Locate the cell with the specified text and output its (X, Y) center coordinate. 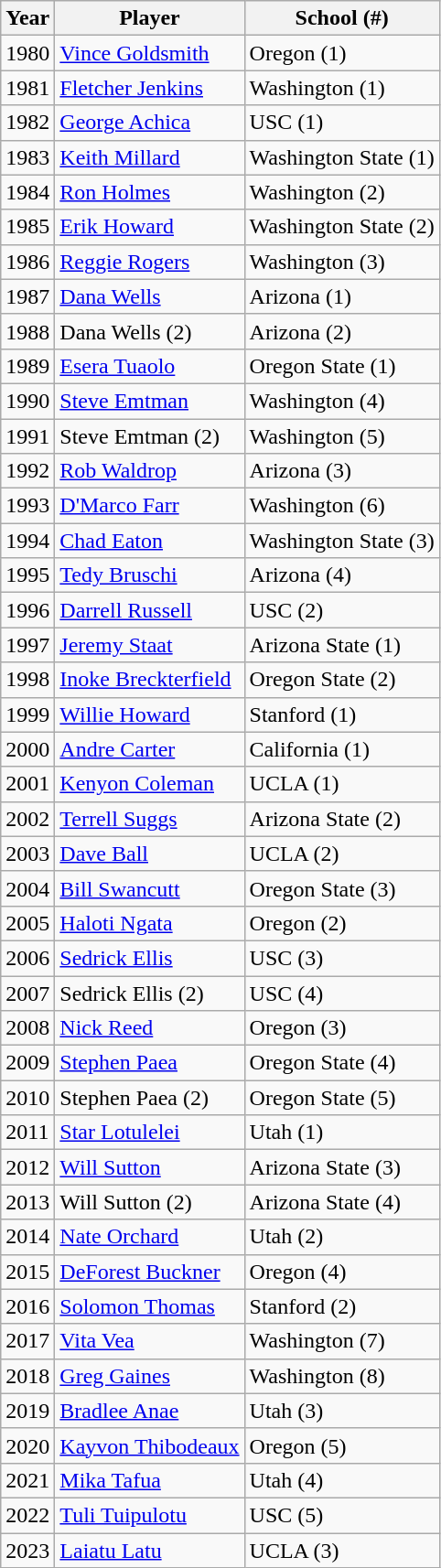
Washington (3) (342, 262)
Arizona State (2) (342, 819)
1990 (27, 401)
Washington State (1) (342, 157)
Will Sutton (2) (150, 1202)
Bill Swancutt (150, 888)
1991 (27, 436)
Dave Ball (150, 854)
Sedrick Ellis (150, 958)
Arizona (1) (342, 296)
Arizona State (4) (342, 1202)
2012 (27, 1167)
1980 (27, 53)
2002 (27, 819)
Tuli Tuipulotu (150, 1515)
1996 (27, 610)
Oregon State (2) (342, 680)
Utah (3) (342, 1411)
Solomon Thomas (150, 1306)
USC (2) (342, 610)
Sedrick Ellis (2) (150, 993)
2021 (27, 1480)
1983 (27, 157)
2001 (27, 784)
Oregon State (4) (342, 1063)
D'Marco Farr (150, 506)
Washington State (2) (342, 227)
Inoke Breckterfield (150, 680)
2009 (27, 1063)
Utah (1) (342, 1133)
1989 (27, 366)
2010 (27, 1098)
2011 (27, 1133)
2004 (27, 888)
Haloti Ngata (150, 923)
Oregon State (5) (342, 1098)
Kayvon Thibodeaux (150, 1445)
2013 (27, 1202)
School (#) (342, 18)
2016 (27, 1306)
1998 (27, 680)
Washington (2) (342, 192)
Stephen Paea (2) (150, 1098)
Greg Gaines (150, 1376)
Bradlee Anae (150, 1411)
Washington (5) (342, 436)
UCLA (1) (342, 784)
1987 (27, 296)
Rob Waldrop (150, 471)
2000 (27, 749)
Utah (4) (342, 1480)
2007 (27, 993)
1988 (27, 331)
Player (150, 18)
Arizona (4) (342, 575)
Oregon State (1) (342, 366)
Mika Tafua (150, 1480)
Arizona State (3) (342, 1167)
Laiatu Latu (150, 1551)
USC (4) (342, 993)
Keith Millard (150, 157)
UCLA (3) (342, 1551)
Andre Carter (150, 749)
1984 (27, 192)
Stanford (2) (342, 1306)
Will Sutton (150, 1167)
Oregon State (3) (342, 888)
1993 (27, 506)
George Achica (150, 123)
Esera Tuaolo (150, 366)
Nate Orchard (150, 1237)
2014 (27, 1237)
2003 (27, 854)
Dana Wells (2) (150, 331)
1982 (27, 123)
Erik Howard (150, 227)
Oregon (3) (342, 1028)
DeForest Buckner (150, 1272)
Washington State (3) (342, 541)
Nick Reed (150, 1028)
California (1) (342, 749)
Steve Emtman (2) (150, 436)
Dana Wells (150, 296)
Star Lotulelei (150, 1133)
UCLA (2) (342, 854)
Willie Howard (150, 714)
Stanford (1) (342, 714)
2017 (27, 1341)
2019 (27, 1411)
1986 (27, 262)
Vince Goldsmith (150, 53)
Terrell Suggs (150, 819)
Washington (1) (342, 88)
Tedy Bruschi (150, 575)
Kenyon Coleman (150, 784)
Jeremy Staat (150, 645)
Arizona (3) (342, 471)
Darrell Russell (150, 610)
Oregon (1) (342, 53)
1999 (27, 714)
USC (3) (342, 958)
1995 (27, 575)
USC (1) (342, 123)
1992 (27, 471)
Year (27, 18)
Arizona (2) (342, 331)
1994 (27, 541)
Steve Emtman (150, 401)
Oregon (4) (342, 1272)
2018 (27, 1376)
Washington (8) (342, 1376)
Washington (7) (342, 1341)
2006 (27, 958)
Fletcher Jenkins (150, 88)
2015 (27, 1272)
1981 (27, 88)
Utah (2) (342, 1237)
2020 (27, 1445)
1997 (27, 645)
2008 (27, 1028)
Vita Vea (150, 1341)
2005 (27, 923)
Ron Holmes (150, 192)
Arizona State (1) (342, 645)
Washington (6) (342, 506)
Oregon (2) (342, 923)
2022 (27, 1515)
2023 (27, 1551)
Reggie Rogers (150, 262)
1985 (27, 227)
Stephen Paea (150, 1063)
Washington (4) (342, 401)
Oregon (5) (342, 1445)
Chad Eaton (150, 541)
USC (5) (342, 1515)
